Capture the cell that displays the provided text and extract its (x, y) central coordinate. 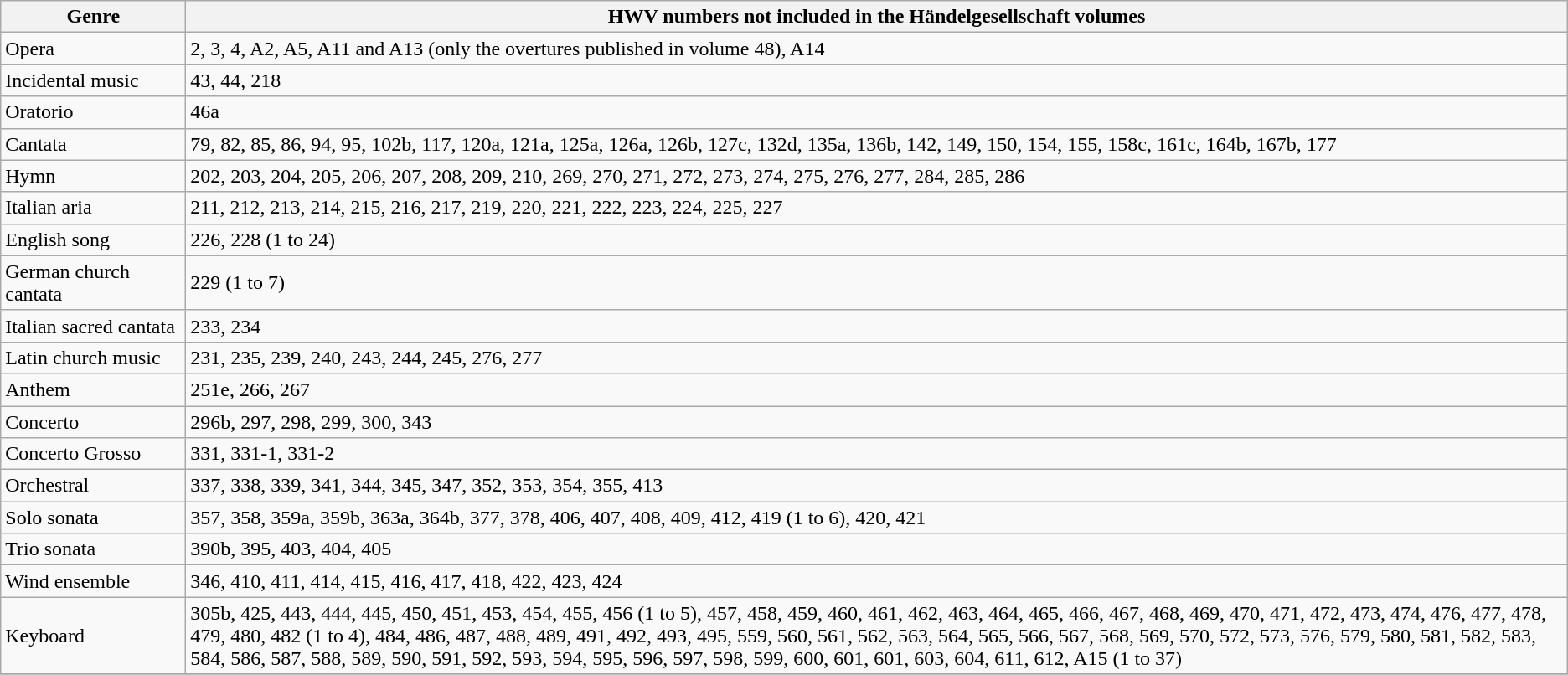
Incidental music (94, 80)
2, 3, 4, A2, A5, A11 and A13 (only the overtures published in volume 48), A14 (876, 49)
337, 338, 339, 341, 344, 345, 347, 352, 353, 354, 355, 413 (876, 486)
Italian sacred cantata (94, 326)
296b, 297, 298, 299, 300, 343 (876, 421)
211, 212, 213, 214, 215, 216, 217, 219, 220, 221, 222, 223, 224, 225, 227 (876, 208)
Cantata (94, 144)
Latin church music (94, 358)
Hymn (94, 176)
Wind ensemble (94, 581)
English song (94, 240)
Solo sonata (94, 518)
331, 331-1, 331-2 (876, 454)
Opera (94, 49)
43, 44, 218 (876, 80)
231, 235, 239, 240, 243, 244, 245, 276, 277 (876, 358)
Italian aria (94, 208)
Anthem (94, 389)
Trio sonata (94, 549)
Oratorio (94, 112)
46a (876, 112)
202, 203, 204, 205, 206, 207, 208, 209, 210, 269, 270, 271, 272, 273, 274, 275, 276, 277, 284, 285, 286 (876, 176)
251e, 266, 267 (876, 389)
357, 358, 359a, 359b, 363a, 364b, 377, 378, 406, 407, 408, 409, 412, 419 (1 to 6), 420, 421 (876, 518)
Genre (94, 17)
Orchestral (94, 486)
German church cantata (94, 283)
HWV numbers not included in the Händelgesellschaft volumes (876, 17)
233, 234 (876, 326)
229 (1 to 7) (876, 283)
226, 228 (1 to 24) (876, 240)
390b, 395, 403, 404, 405 (876, 549)
Concerto (94, 421)
Keyboard (94, 636)
346, 410, 411, 414, 415, 416, 417, 418, 422, 423, 424 (876, 581)
79, 82, 85, 86, 94, 95, 102b, 117, 120a, 121a, 125a, 126a, 126b, 127c, 132d, 135a, 136b, 142, 149, 150, 154, 155, 158c, 161c, 164b, 167b, 177 (876, 144)
Concerto Grosso (94, 454)
